Capture the cell that displays the provided text and extract its [x, y] central coordinate. 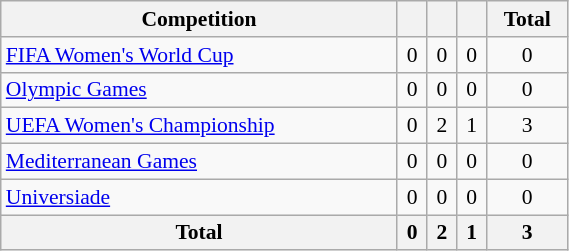
Competition [200, 19]
Universiade [200, 197]
UEFA Women's Championship [200, 126]
Olympic Games [200, 90]
FIFA Women's World Cup [200, 55]
Mediterranean Games [200, 162]
